Extract the [x, y] coordinate from the center of the cell holding the provided text.  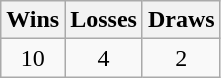
10 [33, 58]
4 [104, 58]
Wins [33, 20]
Losses [104, 20]
2 [181, 58]
Draws [181, 20]
